Detect which cell encompasses the target text, then output its [X, Y] center coordinate. 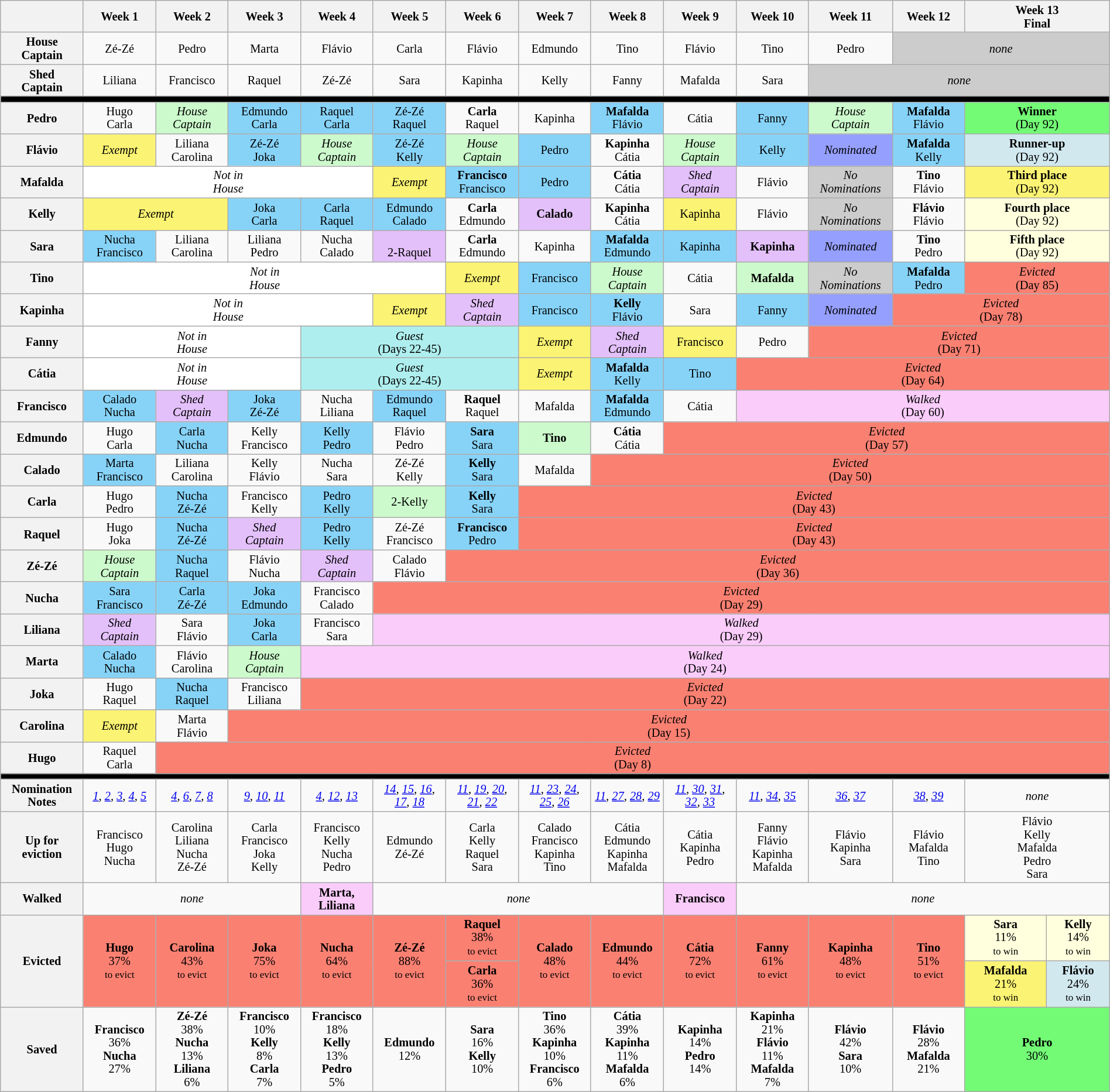
11, 34, 35 [773, 795]
Kapinha21%Flávio11%Mafalda7% [773, 1049]
CarlaFranciscoJokaKelly [265, 847]
Week 3 [265, 16]
Cátia39%Kapinha11%Mafalda6% [628, 1049]
Edmundo44%to evict [628, 961]
Up foreviction [42, 847]
Evicted [42, 961]
Flávio42%Sara10% [850, 1049]
CarlaZé-Zé [192, 598]
HugoPedro [119, 502]
Fanny61%to evict [773, 961]
Walked(Day 29) [741, 630]
Nucha [42, 598]
FranciscoSara [337, 630]
JokaEdmundo [265, 598]
FranciscoHugoNucha [119, 847]
LilianaPedro [265, 246]
MartaFlávio [192, 726]
MafaldaPedro [929, 277]
Francisco10%Kelly8%Carla7% [265, 1049]
9, 10, 11 [265, 795]
Evicted(Day 15) [669, 726]
FannyFlávioKapinhaMafalda [773, 847]
MartaFrancisco [119, 469]
Week 8 [628, 16]
NuchaFrancisco [119, 246]
Third place(Day 92) [1037, 181]
Winner(Day 92) [1037, 118]
36, 37 [850, 795]
FlávioKellyMafaldaPedroSara [1037, 847]
Kapinha14%Pedro14% [700, 1049]
EdmundoCarla [265, 118]
HugoRaquel [119, 694]
Evicted(Day 57) [886, 438]
Kapinha48%to evict [850, 961]
Tino51%to evict [929, 961]
HugoJoka [119, 534]
Evicted(Day 64) [923, 373]
Sara16%Kelly10% [482, 1049]
4, 12, 13 [337, 795]
Joka75%to evict [265, 961]
14, 15, 16, 17, 18 [410, 795]
NuchaCalado [337, 246]
EdmundoCalado [410, 214]
FlávioKapinhaSara [850, 847]
11, 27, 28, 29 [628, 795]
FlávioMafaldaTino [929, 847]
Zé-Zé38%Nucha13%Liliana6% [192, 1049]
Evicted(Day 71) [959, 342]
FlávioNucha [265, 565]
Evicted(Day 29) [741, 598]
Week 9 [700, 16]
Edmundo12% [410, 1049]
Francisco36%Nucha27% [119, 1049]
Hugo [42, 757]
Fourth place(Day 92) [1037, 214]
2-Raquel [410, 246]
SaraSara [482, 438]
FranciscoFrancisco [482, 181]
FranciscoLiliana [265, 694]
NuchaLiliana [337, 406]
Saved [42, 1049]
CarlaKellyRaquelSara [482, 847]
Week 1 [119, 16]
FranciscoCalado [337, 598]
Evicted(Day 85) [1037, 277]
Nucha64%to evict [337, 961]
NominationNotes [42, 795]
NuchaSara [337, 469]
EdmundoRaquel [410, 406]
Kelly14%to win [1078, 938]
CátiaEdmundoKapinhaMafalda [628, 847]
Hugo37%to evict [119, 961]
KellyPedro [337, 438]
38, 39 [929, 795]
Walked [42, 899]
Tino36%Kapinha10%Francisco6% [554, 1049]
Zé-Zé88%to evict [410, 961]
FranciscoPedro [482, 534]
Zé-ZéFrancisco [410, 534]
Week 2 [192, 16]
Joka [42, 694]
FlávioFlávio [929, 214]
CaladoFranciscoKapinhaTino [554, 847]
Flávio24%to win [1078, 984]
Mafalda21%to win [1006, 984]
SaraFlávio [192, 630]
Sara11%to win [1006, 938]
2-Kelly [410, 502]
Walked(Day 24) [705, 661]
4, 6, 7, 8 [192, 795]
Week 10 [773, 16]
Evicted(Day 36) [777, 565]
FranciscoKelly [265, 502]
Calado48%to evict [554, 961]
Week 4 [337, 16]
FranciscoKellyNuchaPedro [337, 847]
Pedro30% [1037, 1049]
EdmundoZé-Zé [410, 847]
Week 7 [554, 16]
Week 12 [929, 16]
Runner-up(Day 92) [1037, 150]
Zé-ZéRaquel [410, 118]
Francisco18%Kelly13%Pedro5% [337, 1049]
Fifth place(Day 92) [1037, 246]
Week 11 [850, 16]
11, 23, 24, 25, 26 [554, 795]
1, 2, 3, 4, 5 [119, 795]
Zé-ZéJoka [265, 150]
Carolina [42, 726]
JokaZé-Zé [265, 406]
TinoFlávio [929, 181]
Evicted(Day 78) [1001, 310]
11, 30, 31, 32, 33 [700, 795]
Carla36%to evict [482, 984]
Walked(Day 60) [923, 406]
Raquel38%to evict [482, 938]
CarlaNucha [192, 438]
CarolinaLilianaNuchaZé-Zé [192, 847]
SaraFrancisco [119, 598]
Week 6 [482, 16]
Carolina43%to evict [192, 961]
CaladoFlávio [410, 565]
Evicted(Day 50) [850, 469]
KellyFrancisco [265, 438]
11, 19, 20, 21, 22 [482, 795]
CátiaKapinhaPedro [700, 847]
TinoPedro [929, 246]
Week 13Final [1037, 16]
RaquelRaquel [482, 406]
Flávio28%Mafalda21% [929, 1049]
Evicted(Day 22) [705, 694]
Cátia72%to evict [700, 961]
Week 5 [410, 16]
FlávioPedro [410, 438]
Marta,Liliana [337, 899]
FlávioCarolina [192, 661]
Evicted(Day 8) [632, 757]
